Detect which cell encompasses the target text, then output its (x, y) center coordinate. 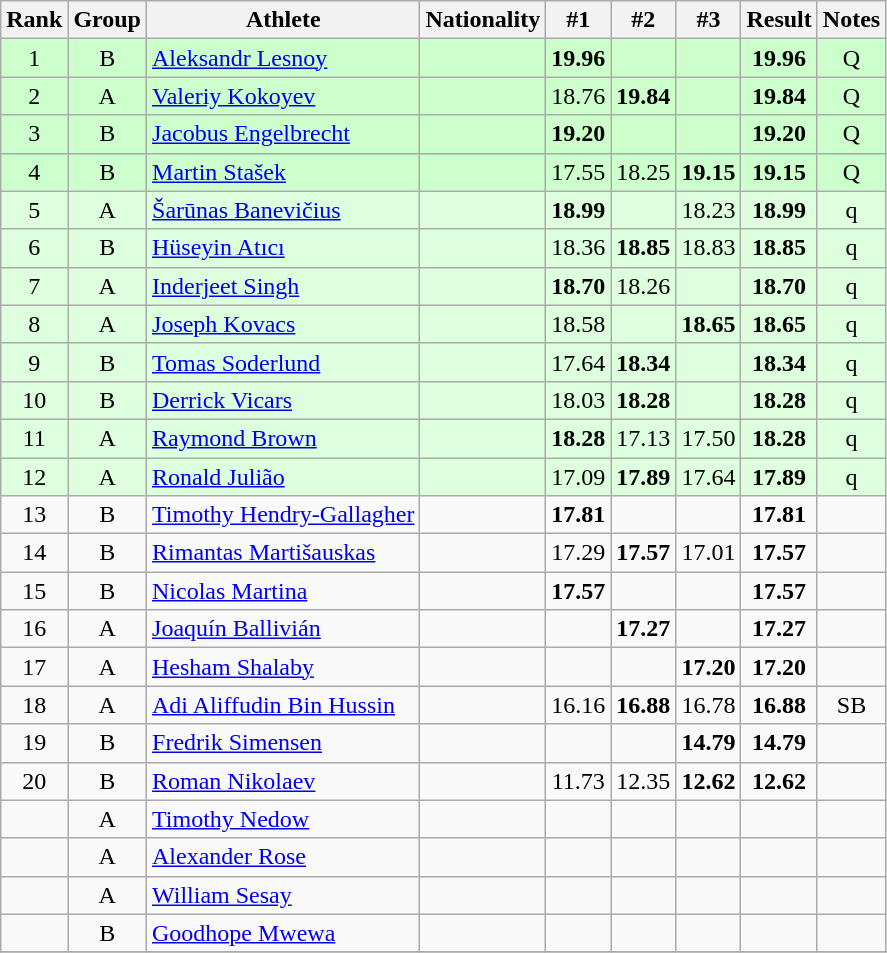
Goodhope Mwewa (284, 933)
13 (34, 515)
1 (34, 58)
Group (108, 20)
4 (34, 172)
Fredrik Simensen (284, 743)
18.58 (578, 324)
Raymond Brown (284, 438)
2 (34, 96)
Derrick Vicars (284, 400)
Jacobus Engelbrecht (284, 134)
Ronald Julião (284, 477)
11.73 (578, 781)
#3 (708, 20)
11 (34, 438)
Hüseyin Atıcı (284, 248)
16 (34, 629)
19 (34, 743)
18.83 (708, 248)
18.03 (578, 400)
17.09 (578, 477)
17.01 (708, 553)
#2 (644, 20)
#1 (578, 20)
7 (34, 286)
Tomas Soderlund (284, 362)
9 (34, 362)
12 (34, 477)
18.36 (578, 248)
Alexander Rose (284, 857)
5 (34, 210)
Timothy Nedow (284, 819)
SB (851, 705)
18.23 (708, 210)
12.35 (644, 781)
18 (34, 705)
20 (34, 781)
Inderjeet Singh (284, 286)
Result (779, 20)
16.78 (708, 705)
Notes (851, 20)
Nicolas Martina (284, 591)
18.25 (644, 172)
14 (34, 553)
6 (34, 248)
Rimantas Martišauskas (284, 553)
8 (34, 324)
Martin Stašek (284, 172)
17.55 (578, 172)
Aleksandr Lesnoy (284, 58)
17.50 (708, 438)
William Sesay (284, 895)
3 (34, 134)
Joaquín Ballivián (284, 629)
10 (34, 400)
15 (34, 591)
Rank (34, 20)
Timothy Hendry-Gallagher (284, 515)
16.16 (578, 705)
Nationality (483, 20)
Valeriy Kokoyev (284, 96)
Roman Nikolaev (284, 781)
18.26 (644, 286)
17.13 (644, 438)
18.76 (578, 96)
17.29 (578, 553)
Athlete (284, 20)
Šarūnas Banevičius (284, 210)
Adi Aliffudin Bin Hussin (284, 705)
Joseph Kovacs (284, 324)
17 (34, 667)
Hesham Shalaby (284, 667)
